Return (X, Y) of the center of cell containing provided text 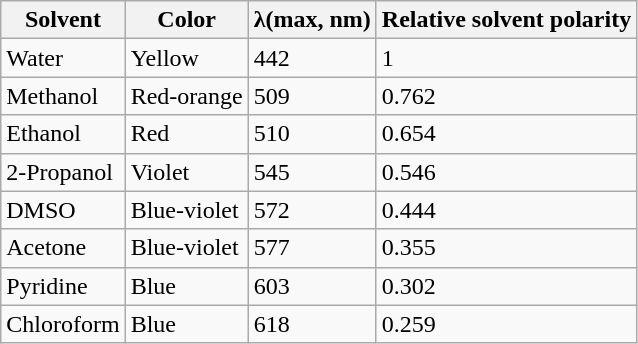
λ(max, nm) (312, 20)
Color (186, 20)
603 (312, 286)
2-Propanol (63, 172)
0.355 (506, 248)
Yellow (186, 58)
Red (186, 134)
Methanol (63, 96)
Violet (186, 172)
Water (63, 58)
572 (312, 210)
0.259 (506, 324)
618 (312, 324)
Solvent (63, 20)
0.762 (506, 96)
Relative solvent polarity (506, 20)
DMSO (63, 210)
442 (312, 58)
509 (312, 96)
1 (506, 58)
545 (312, 172)
0.546 (506, 172)
577 (312, 248)
0.444 (506, 210)
Pyridine (63, 286)
0.654 (506, 134)
Acetone (63, 248)
Chloroform (63, 324)
0.302 (506, 286)
Red-orange (186, 96)
Ethanol (63, 134)
510 (312, 134)
